Find where the given text appears and provide that cell's center as [X, Y] coordinate. 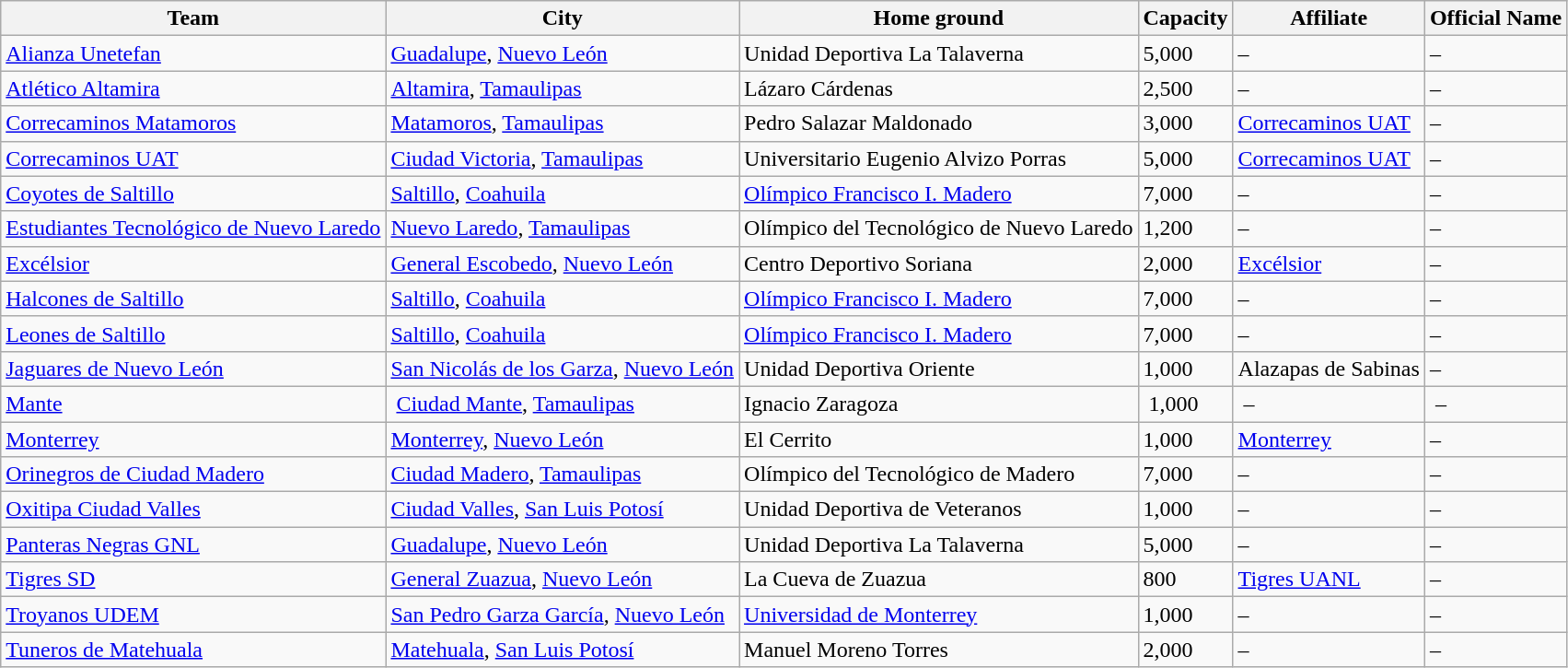
Nuevo Laredo, Tamaulipas [563, 229]
Leones de Saltillo [193, 334]
Alazapas de Sabinas [1329, 369]
1,200 [1186, 229]
Alianza Unetefan [193, 53]
La Cueva de Zuazua [939, 580]
Estudiantes Tecnológico de Nuevo Laredo [193, 229]
Olímpico del Tecnológico de Madero [939, 475]
Lázaro Cárdenas [939, 88]
Ciudad Valles, San Luis Potosí [563, 510]
Troyanos UDEM [193, 615]
Unidad Deportiva Oriente [939, 369]
Ciudad Victoria, Tamaulipas [563, 158]
General Zuazua, Nuevo León [563, 580]
Affiliate [1329, 18]
Ciudad Madero, Tamaulipas [563, 475]
Altamira, Tamaulipas [563, 88]
San Pedro Garza García, Nuevo León [563, 615]
Oxitipa Ciudad Valles [193, 510]
Coyotes de Saltillo [193, 193]
Mante [193, 404]
Capacity [1186, 18]
Centro Deportivo Soriana [939, 264]
Correcaminos Matamoros [193, 123]
Home ground [939, 18]
Jaguares de Nuevo León [193, 369]
Atlético Altamira [193, 88]
Universitario Eugenio Alvizo Porras [939, 158]
Halcones de Saltillo [193, 299]
Panteras Negras GNL [193, 545]
Matamoros, Tamaulipas [563, 123]
Ignacio Zaragoza [939, 404]
Official Name [1495, 18]
Tigres UANL [1329, 580]
Manuel Moreno Torres [939, 650]
Pedro Salazar Maldonado [939, 123]
San Nicolás de los Garza, Nuevo León [563, 369]
Monterrey, Nuevo León [563, 439]
Orinegros de Ciudad Madero [193, 475]
Matehuala, San Luis Potosí [563, 650]
800 [1186, 580]
Olímpico del Tecnológico de Nuevo Laredo [939, 229]
Tuneros de Matehuala [193, 650]
Team [193, 18]
General Escobedo, Nuevo León [563, 264]
Unidad Deportiva de Veteranos [939, 510]
Tigres SD [193, 580]
City [563, 18]
Ciudad Mante, Tamaulipas [563, 404]
2,500 [1186, 88]
3,000 [1186, 123]
Universidad de Monterrey [939, 615]
El Cerrito [939, 439]
